Identify which cell holds the provided text, then report its (X, Y) central coordinate. 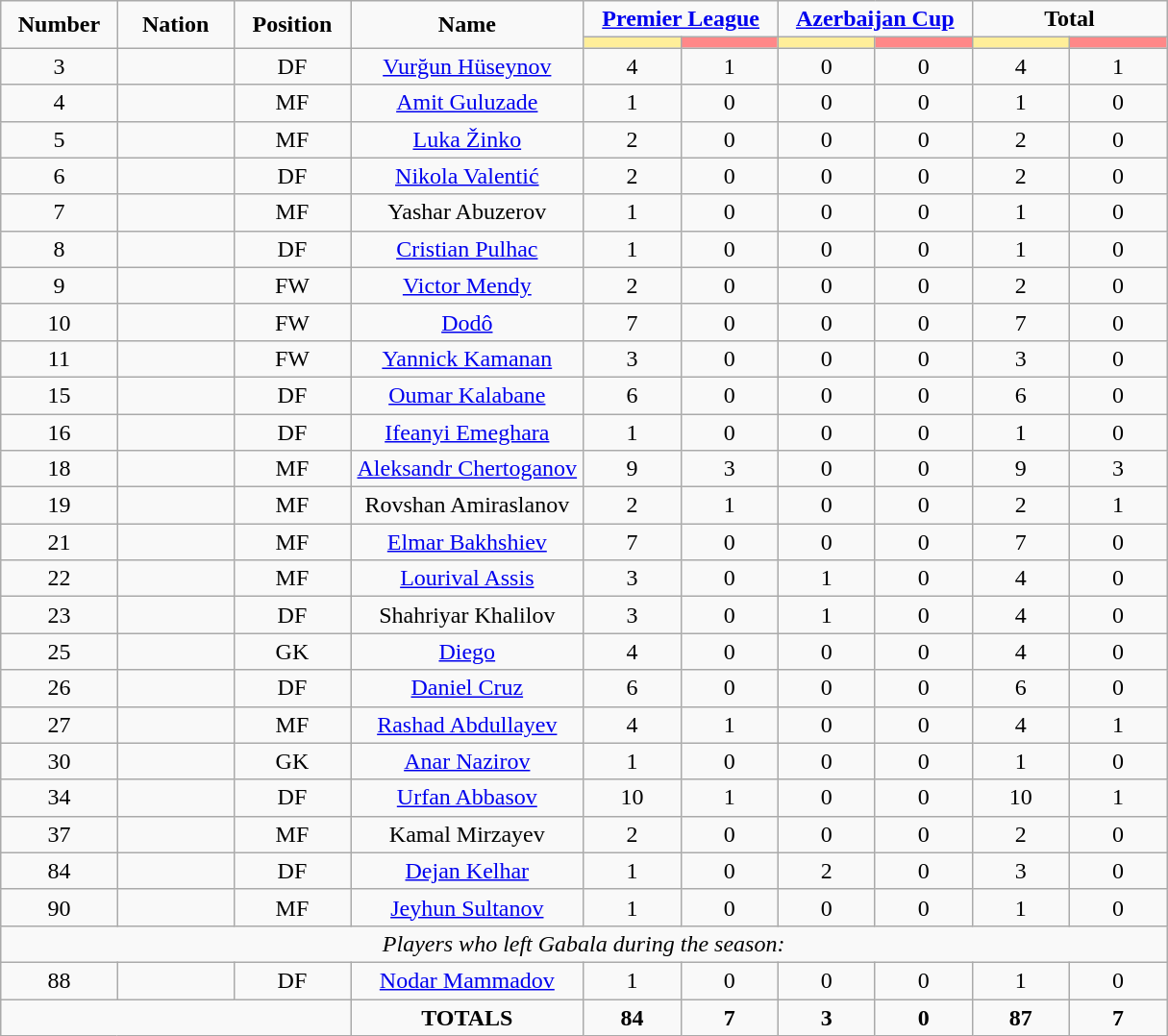
90 (60, 907)
Luka Žinko (467, 139)
Number (60, 25)
30 (60, 761)
26 (60, 688)
Dodô (467, 322)
Shahriyar Khalilov (467, 615)
TOTALS (467, 1018)
34 (60, 798)
Name (467, 25)
Aleksandr Chertoganov (467, 469)
Anar Nazirov (467, 761)
Diego (467, 652)
Elmar Bakhshiev (467, 542)
88 (60, 980)
8 (60, 249)
Victor Mendy (467, 285)
23 (60, 615)
5 (60, 139)
Nodar Mammadov (467, 980)
22 (60, 579)
25 (60, 652)
Jeyhun Sultanov (467, 907)
27 (60, 725)
16 (60, 432)
37 (60, 834)
Oumar Kalabane (467, 395)
Daniel Cruz (467, 688)
Players who left Gabala during the season: (584, 944)
Kamal Mirzayev (467, 834)
Premier League (681, 19)
87 (1021, 1018)
Rovshan Amiraslanov (467, 506)
Yashar Abuzerov (467, 212)
Rashad Abdullayev (467, 725)
Position (292, 25)
18 (60, 469)
Dejan Kelhar (467, 871)
Total (1069, 19)
Nikola Valentić (467, 176)
21 (60, 542)
15 (60, 395)
Vurğun Hüseynov (467, 66)
Nation (175, 25)
Azerbaijan Cup (875, 19)
Yannick Kamanan (467, 358)
11 (60, 358)
Amit Guluzade (467, 103)
Cristian Pulhac (467, 249)
Urfan Abbasov (467, 798)
19 (60, 506)
Ifeanyi Emeghara (467, 432)
Lourival Assis (467, 579)
